Determine the (X, Y) coordinate at the center of the cell enclosing the given text.  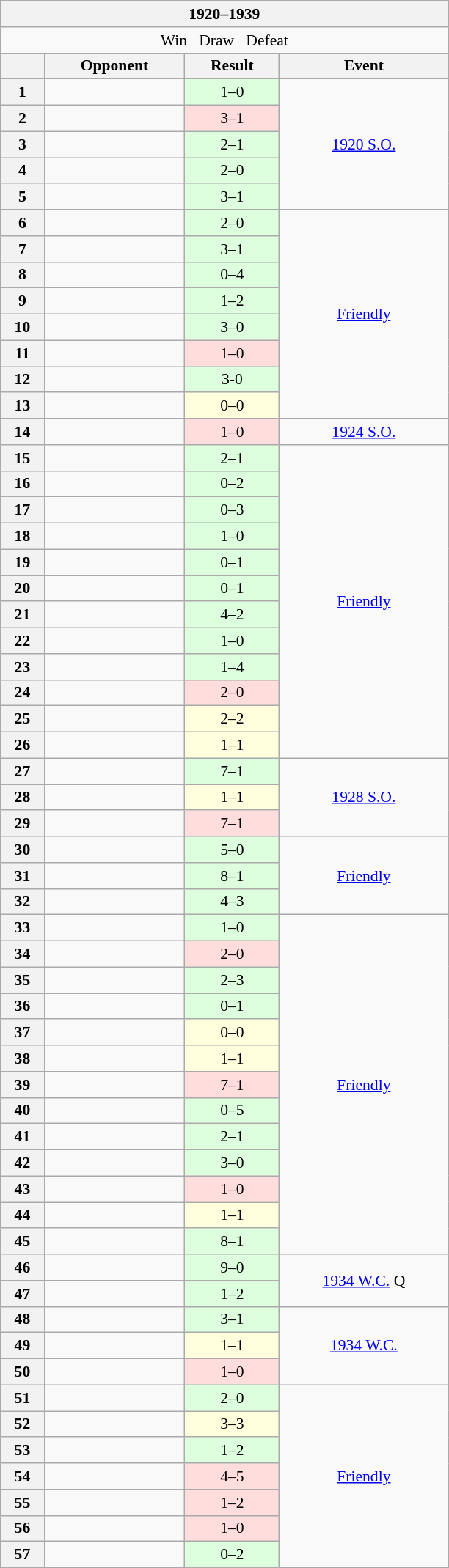
34 (22, 954)
38 (22, 1059)
40 (22, 1111)
27 (22, 771)
57 (22, 1555)
14 (22, 432)
1920 S.O. (364, 144)
9–0 (232, 1267)
7 (22, 249)
45 (22, 1242)
41 (22, 1137)
9 (22, 301)
44 (22, 1215)
28 (22, 798)
8 (22, 275)
Event (364, 66)
56 (22, 1528)
36 (22, 1006)
24 (22, 693)
1924 S.O. (364, 432)
43 (22, 1189)
Win Draw Defeat (224, 40)
1 (22, 92)
37 (22, 1033)
2–3 (232, 980)
15 (22, 458)
3–3 (232, 1424)
0–4 (232, 275)
33 (22, 928)
51 (22, 1398)
25 (22, 719)
21 (22, 615)
42 (22, 1163)
30 (22, 850)
3-0 (232, 380)
46 (22, 1267)
1934 W.C. (364, 1346)
4 (22, 171)
48 (22, 1319)
Result (232, 66)
3 (22, 144)
22 (22, 641)
23 (22, 667)
49 (22, 1346)
13 (22, 406)
Opponent (114, 66)
10 (22, 328)
12 (22, 380)
1928 S.O. (364, 798)
5–0 (232, 850)
11 (22, 353)
0–3 (232, 510)
17 (22, 510)
26 (22, 746)
18 (22, 537)
1–4 (232, 667)
55 (22, 1503)
47 (22, 1294)
31 (22, 876)
2–2 (232, 719)
53 (22, 1451)
1934 W.C. Q (364, 1280)
29 (22, 824)
16 (22, 484)
50 (22, 1372)
1920–1939 (224, 14)
2 (22, 119)
54 (22, 1476)
6 (22, 223)
39 (22, 1085)
4–3 (232, 902)
4–5 (232, 1476)
20 (22, 589)
5 (22, 197)
52 (22, 1424)
19 (22, 562)
32 (22, 902)
4–2 (232, 615)
35 (22, 980)
0–5 (232, 1111)
